For the text-containing cell, return its midpoint in (X, Y) coordinate format. 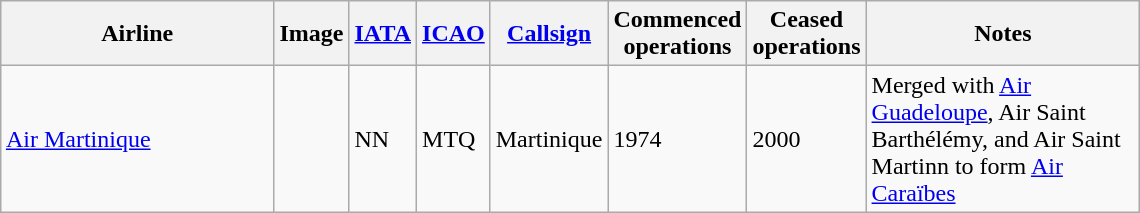
Ceasedoperations (806, 34)
Commencedoperations (678, 34)
2000 (806, 139)
NN (383, 139)
Martinique (549, 139)
Airline (137, 34)
1974 (678, 139)
Merged with Air Guadeloupe, Air Saint Barthélémy, and Air Saint Martinn to form Air Caraïbes (1003, 139)
IATA (383, 34)
ICAO (454, 34)
Air Martinique (137, 139)
Image (312, 34)
MTQ (454, 139)
Notes (1003, 34)
Callsign (549, 34)
